Return the (X, Y) coordinate for the center point of the cell that contains the specified text.  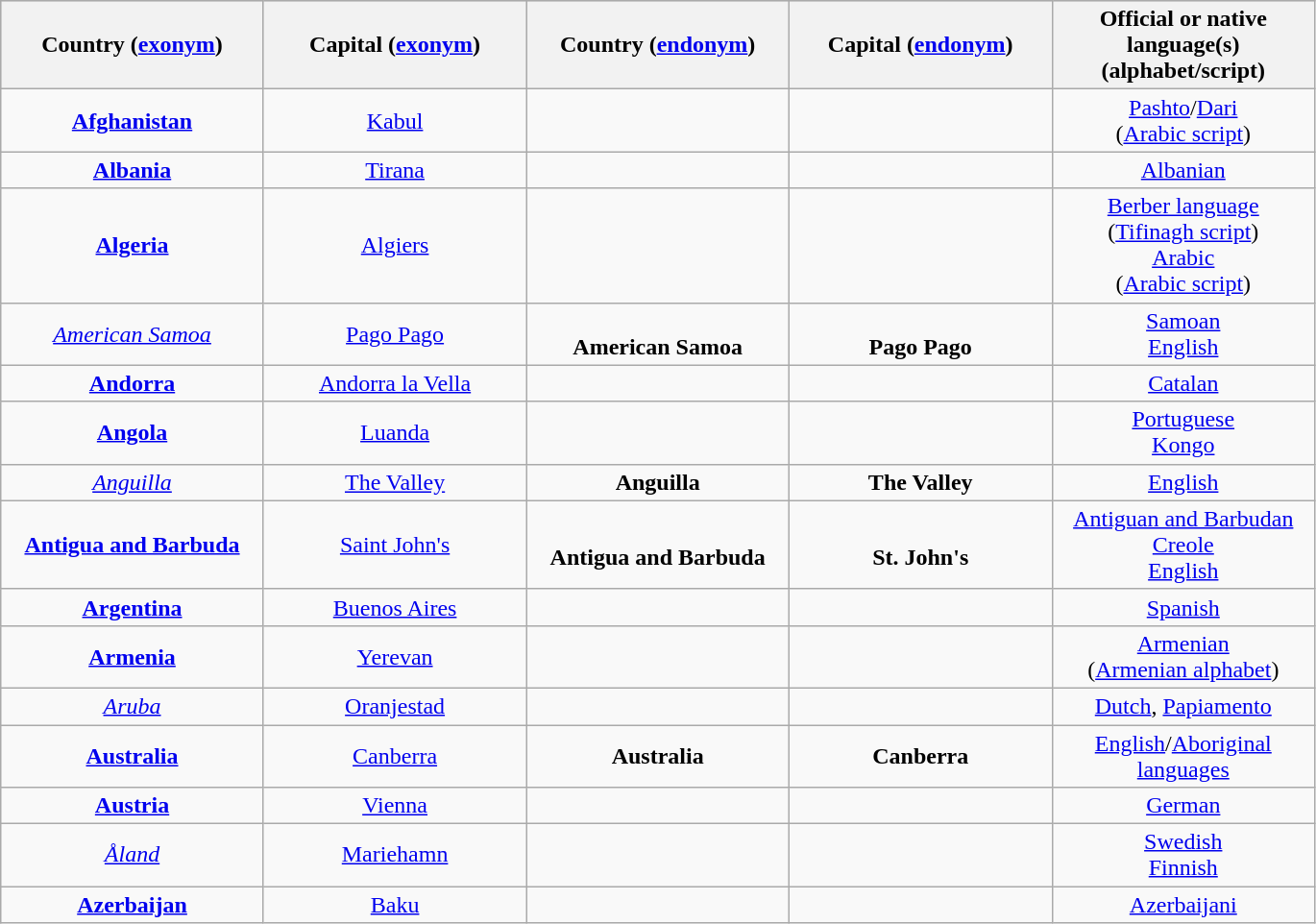
Argentina (133, 607)
Dutch, Papiamento (1183, 706)
Algeria (133, 246)
Kabul (395, 121)
Oranjestad (395, 706)
Portuguese Kongo (1183, 432)
Pashto/Dari(Arabic script) (1183, 121)
Luanda (395, 432)
English (1183, 482)
Tirana (395, 170)
Aruba (133, 706)
Yerevan (395, 657)
Catalan (1183, 383)
Spanish (1183, 607)
Capital (endonym) (920, 45)
Andorra (133, 383)
Country (endonym) (658, 45)
Armenian(Armenian alphabet) (1183, 657)
SwedishFinnish (1183, 855)
Official or native language(s) (alphabet/script) (1183, 45)
Angola (133, 432)
Mariehamn (395, 855)
Afghanistan (133, 121)
Åland (133, 855)
Saint John's (395, 545)
Andorra la Vella (395, 383)
Buenos Aires (395, 607)
Baku (395, 905)
SamoanEnglish (1183, 334)
St. John's (920, 545)
Berber language(Tifinagh script)Arabic(Arabic script) (1183, 246)
Antiguan and Barbudan CreoleEnglish (1183, 545)
Austria (133, 806)
Country (exonym) (133, 45)
Albania (133, 170)
English/Aboriginal languages (1183, 755)
Albanian (1183, 170)
Capital (exonym) (395, 45)
German (1183, 806)
Armenia (133, 657)
Azerbaijan (133, 905)
Vienna (395, 806)
Azerbaijani (1183, 905)
Algiers (395, 246)
